Locate the cell with the specified text and output its [X, Y] center coordinate. 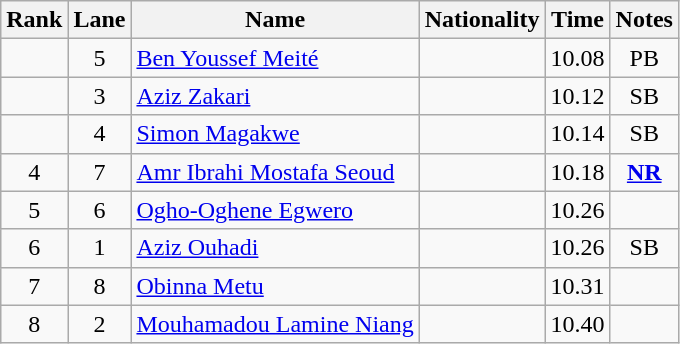
Ben Youssef Meité [275, 58]
Lane [100, 20]
10.14 [578, 134]
10.40 [578, 324]
Aziz Zakari [275, 96]
Mouhamadou Lamine Niang [275, 324]
Time [578, 20]
1 [100, 248]
10.18 [578, 172]
Name [275, 20]
NR [644, 172]
Simon Magakwe [275, 134]
10.12 [578, 96]
10.08 [578, 58]
Ogho-Oghene Egwero [275, 210]
PB [644, 58]
10.31 [578, 286]
Aziz Ouhadi [275, 248]
Notes [644, 20]
Rank [34, 20]
3 [100, 96]
Amr Ibrahi Mostafa Seoud [275, 172]
2 [100, 324]
Obinna Metu [275, 286]
Nationality [482, 20]
